Scan for the cell matching the given text and deliver its (x, y) coordinate at center. 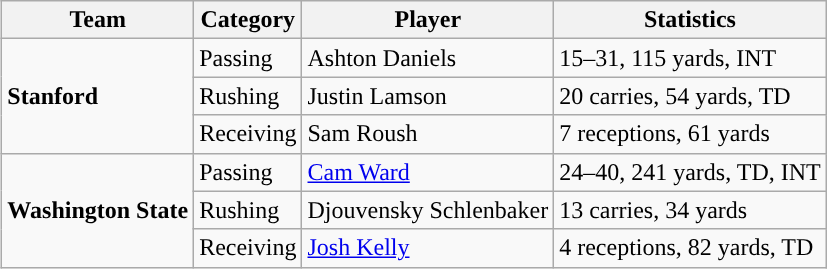
Stanford (98, 96)
Ashton Daniels (428, 58)
24–40, 241 yards, TD, INT (690, 172)
Player (428, 20)
7 receptions, 61 yards (690, 134)
Washington State (98, 210)
4 receptions, 82 yards, TD (690, 248)
20 carries, 54 yards, TD (690, 96)
15–31, 115 yards, INT (690, 58)
Cam Ward (428, 172)
Category (248, 20)
Team (98, 20)
Josh Kelly (428, 248)
Justin Lamson (428, 96)
Statistics (690, 20)
Djouvensky Schlenbaker (428, 210)
Sam Roush (428, 134)
13 carries, 34 yards (690, 210)
